For the text-containing cell, return its midpoint in [x, y] coordinate format. 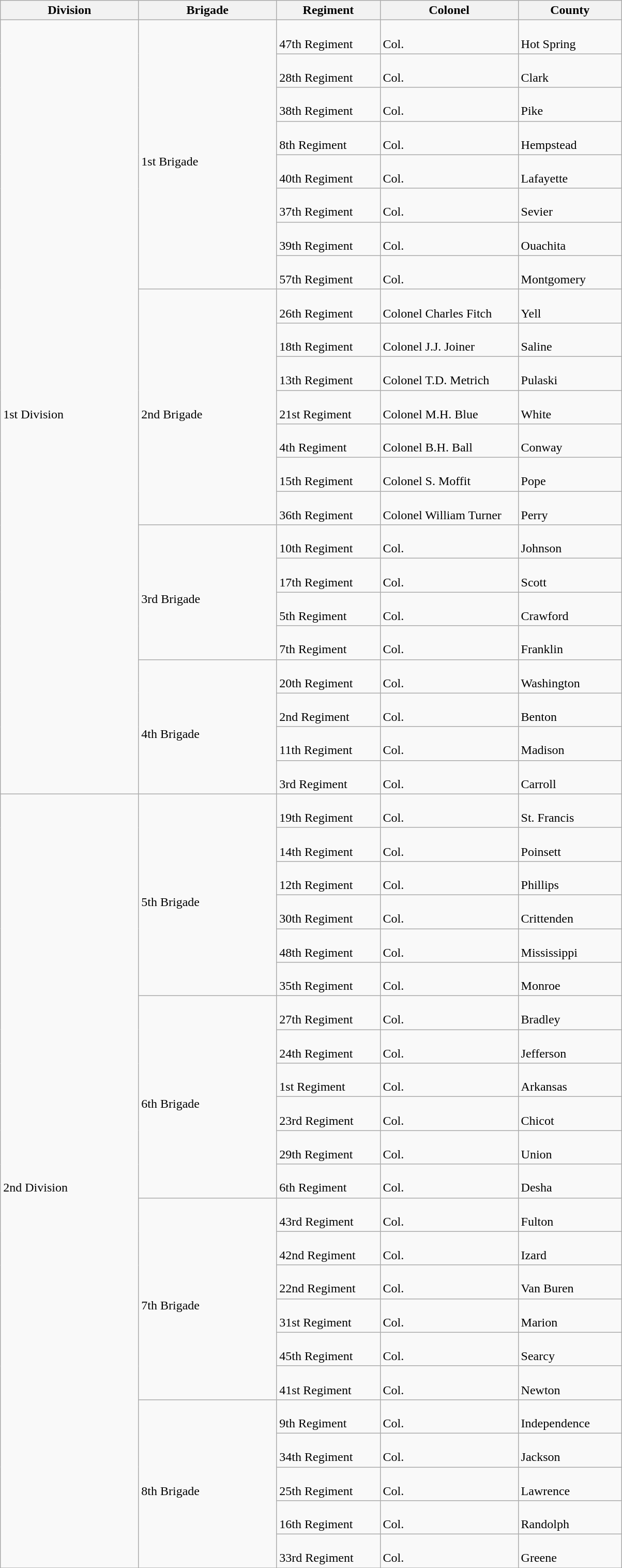
Colonel William Turner [449, 508]
27th Regiment [328, 1013]
Colonel [449, 10]
2nd Brigade [208, 406]
Franklin [570, 642]
29th Regiment [328, 1147]
Phillips [570, 878]
42nd Regiment [328, 1248]
43rd Regiment [328, 1214]
36th Regiment [328, 508]
3rd Regiment [328, 777]
Conway [570, 441]
48th Regiment [328, 945]
Searcy [570, 1349]
Jefferson [570, 1047]
Colonel T.D. Metrich [449, 373]
Fulton [570, 1214]
26th Regiment [328, 306]
Bradley [570, 1013]
Clark [570, 70]
21st Regiment [328, 406]
Washington [570, 676]
6th Regiment [328, 1181]
39th Regiment [328, 239]
18th Regiment [328, 339]
Madison [570, 744]
Carroll [570, 777]
Union [570, 1147]
1st Brigade [208, 155]
5th Regiment [328, 609]
38th Regiment [328, 104]
County [570, 10]
2nd Regiment [328, 710]
7th Regiment [328, 642]
St. Francis [570, 811]
13th Regiment [328, 373]
Perry [570, 508]
Colonel M.H. Blue [449, 406]
Van Buren [570, 1281]
Newton [570, 1383]
4th Brigade [208, 727]
15th Regiment [328, 475]
37th Regiment [328, 205]
Desha [570, 1181]
11th Regiment [328, 744]
30th Regiment [328, 911]
35th Regiment [328, 979]
Jackson [570, 1450]
33rd Regiment [328, 1551]
34th Regiment [328, 1450]
Pulaski [570, 373]
Randolph [570, 1517]
Colonel J.J. Joiner [449, 339]
40th Regiment [328, 172]
8th Regiment [328, 138]
Brigade [208, 10]
10th Regiment [328, 542]
3rd Brigade [208, 592]
Johnson [570, 542]
Yell [570, 306]
1st Regiment [328, 1080]
Hot Spring [570, 37]
Lafayette [570, 172]
20th Regiment [328, 676]
14th Regiment [328, 844]
19th Regiment [328, 811]
Division [69, 10]
Independence [570, 1416]
Poinsett [570, 844]
28th Regiment [328, 70]
Monroe [570, 979]
Montgomery [570, 272]
Colonel Charles Fitch [449, 306]
Benton [570, 710]
Hempstead [570, 138]
16th Regiment [328, 1517]
Pope [570, 475]
Colonel B.H. Ball [449, 441]
Lawrence [570, 1483]
Crawford [570, 609]
31st Regiment [328, 1316]
57th Regiment [328, 272]
Arkansas [570, 1080]
Crittenden [570, 911]
Pike [570, 104]
7th Brigade [208, 1299]
White [570, 406]
12th Regiment [328, 878]
Regiment [328, 10]
Mississippi [570, 945]
9th Regiment [328, 1416]
17th Regiment [328, 575]
4th Regiment [328, 441]
1st Division [69, 407]
45th Regiment [328, 1349]
2nd Division [69, 1181]
Colonel S. Moffit [449, 475]
47th Regiment [328, 37]
5th Brigade [208, 895]
Scott [570, 575]
41st Regiment [328, 1383]
Greene [570, 1551]
Ouachita [570, 239]
25th Regiment [328, 1483]
Saline [570, 339]
Sevier [570, 205]
Izard [570, 1248]
23rd Regiment [328, 1114]
Marion [570, 1316]
22nd Regiment [328, 1281]
24th Regiment [328, 1047]
Chicot [570, 1114]
6th Brigade [208, 1097]
8th Brigade [208, 1483]
